For the text-containing cell, return its midpoint in (x, y) coordinate format. 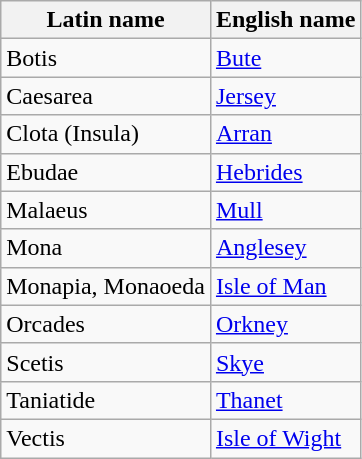
Scetis (106, 362)
Jersey (285, 96)
Bute (285, 58)
Isle of Wight (285, 438)
Isle of Man (285, 286)
Taniatide (106, 400)
Anglesey (285, 248)
Skye (285, 362)
Orcades (106, 324)
Latin name (106, 20)
Caesarea (106, 96)
Vectis (106, 438)
Malaeus (106, 210)
Orkney (285, 324)
Mull (285, 210)
English name (285, 20)
Ebudae (106, 172)
Monapia, Monaoeda (106, 286)
Mona (106, 248)
Arran (285, 134)
Thanet (285, 400)
Clota (Insula) (106, 134)
Hebrides (285, 172)
Botis (106, 58)
